Scan for the cell matching the given text and deliver its (X, Y) coordinate at center. 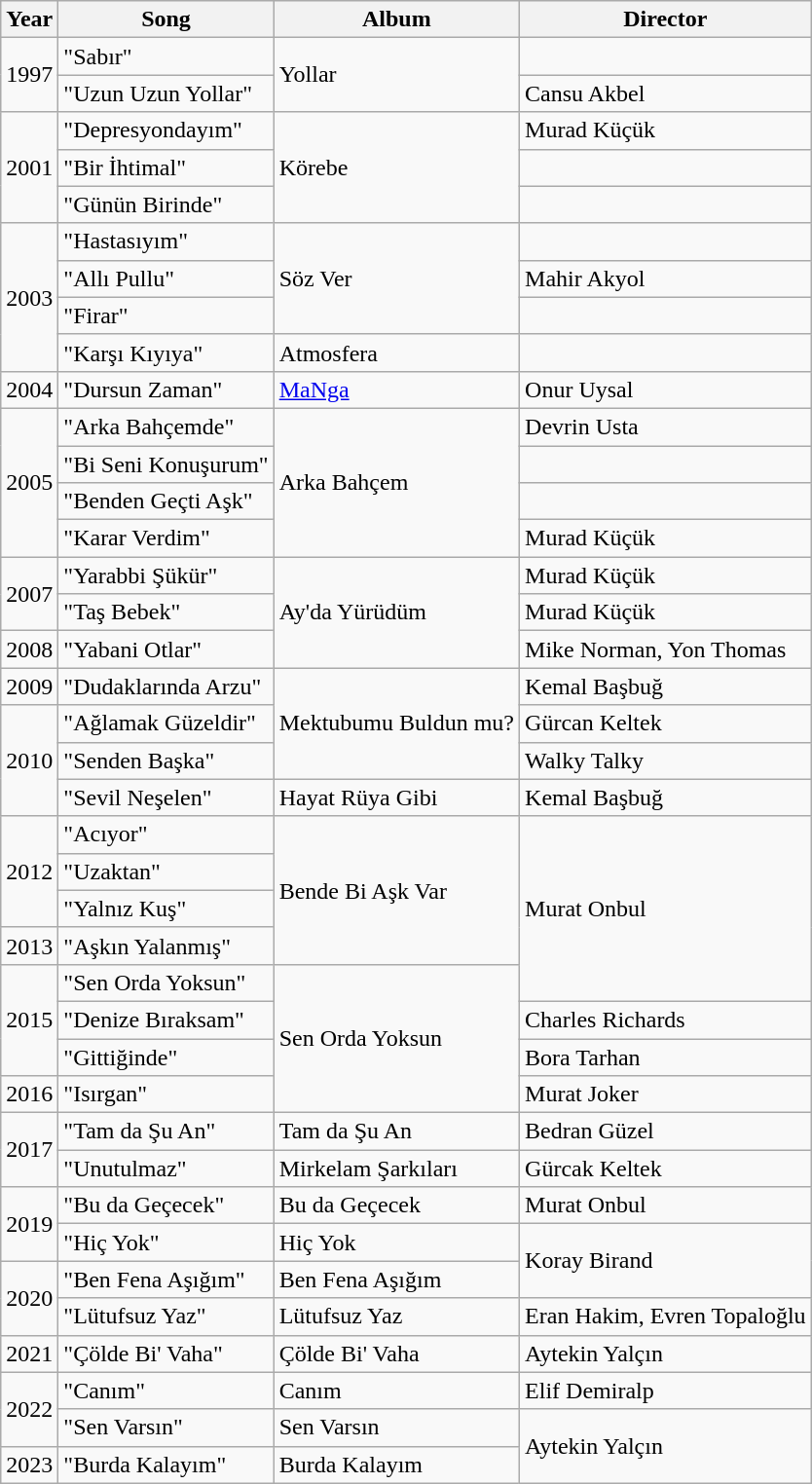
"Yabani Otlar" (166, 649)
Year (29, 19)
2023 (29, 1465)
Ay'da Yürüdüm (396, 612)
2013 (29, 946)
Ben Fena Aşığım (396, 1280)
2012 (29, 872)
"Hastasıyım" (166, 241)
"Lütufsuz Yaz" (166, 1317)
2019 (29, 1224)
Tam da Şu An (396, 1132)
Eran Hakim, Evren Topaloğlu (666, 1317)
2003 (29, 297)
Mektubumu Buldun mu? (396, 723)
Song (166, 19)
"Isırgan" (166, 1094)
Mike Norman, Yon Thomas (666, 649)
Gürcan Keltek (666, 723)
2021 (29, 1354)
"Çölde Bi' Vaha" (166, 1354)
Canım (396, 1391)
"Taş Bebek" (166, 612)
2020 (29, 1298)
"Dudaklarında Arzu" (166, 686)
Bu da Geçecek (396, 1206)
2004 (29, 390)
2015 (29, 1020)
2009 (29, 686)
"Burda Kalayım" (166, 1465)
"Bi Seni Konuşurum" (166, 464)
Söz Ver (396, 278)
Murat Joker (666, 1094)
Director (666, 19)
Atmosfera (396, 352)
"Canım" (166, 1391)
"Uzun Uzun Yollar" (166, 93)
Onur Uysal (666, 390)
"Sabır" (166, 56)
Album (396, 19)
"Sen Orda Yoksun" (166, 983)
Gürcak Keltek (666, 1169)
"Sevil Neşelen" (166, 798)
"Karşı Kıyıya" (166, 352)
Walky Talky (666, 761)
"Allı Pullu" (166, 278)
2022 (29, 1409)
Lütufsuz Yaz (396, 1317)
Arka Bahçem (396, 482)
"Ben Fena Aşığım" (166, 1280)
"Depresyondayım" (166, 130)
Mahir Akyol (666, 278)
"Unutulmaz" (166, 1169)
"Aşkın Yalanmış" (166, 946)
Bedran Güzel (666, 1132)
"Denize Bıraksam" (166, 1020)
"Tam da Şu An" (166, 1132)
"Yarabbi Şükür" (166, 575)
2005 (29, 482)
Devrin Usta (666, 427)
2001 (29, 167)
"Benden Geçti Aşk" (166, 501)
"Karar Verdim" (166, 538)
Çölde Bi' Vaha (396, 1354)
Cansu Akbel (666, 93)
"Yalnız Kuş" (166, 909)
1997 (29, 75)
"Hiç Yok" (166, 1243)
2007 (29, 594)
"Senden Başka" (166, 761)
2010 (29, 761)
"Bir İhtimal" (166, 167)
"Arka Bahçemde" (166, 427)
"Gittiğinde" (166, 1057)
Hayat Rüya Gibi (396, 798)
"Ağlamak Güzeldir" (166, 723)
Elif Demiralp (666, 1391)
Sen Orda Yoksun (396, 1038)
Hiç Yok (396, 1243)
Charles Richards (666, 1020)
2008 (29, 649)
2016 (29, 1094)
Körebe (396, 167)
Mirkelam Şarkıları (396, 1169)
Yollar (396, 75)
Burda Kalayım (396, 1465)
2017 (29, 1150)
"Günün Birinde" (166, 204)
"Uzaktan" (166, 872)
Sen Varsın (396, 1428)
"Acıyor" (166, 835)
Bende Bi Aşk Var (396, 890)
Bora Tarhan (666, 1057)
"Firar" (166, 315)
"Sen Varsın" (166, 1428)
"Dursun Zaman" (166, 390)
"Bu da Geçecek" (166, 1206)
MaNga (396, 390)
Koray Birand (666, 1261)
